Determine the [X, Y] coordinate at the center of the cell enclosing the given text.  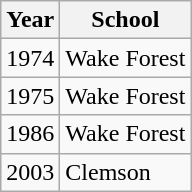
School [126, 20]
1975 [30, 96]
1986 [30, 134]
Clemson [126, 172]
Year [30, 20]
1974 [30, 58]
2003 [30, 172]
